From the cell containing the given text, extract its center point as (X, Y) coordinate. 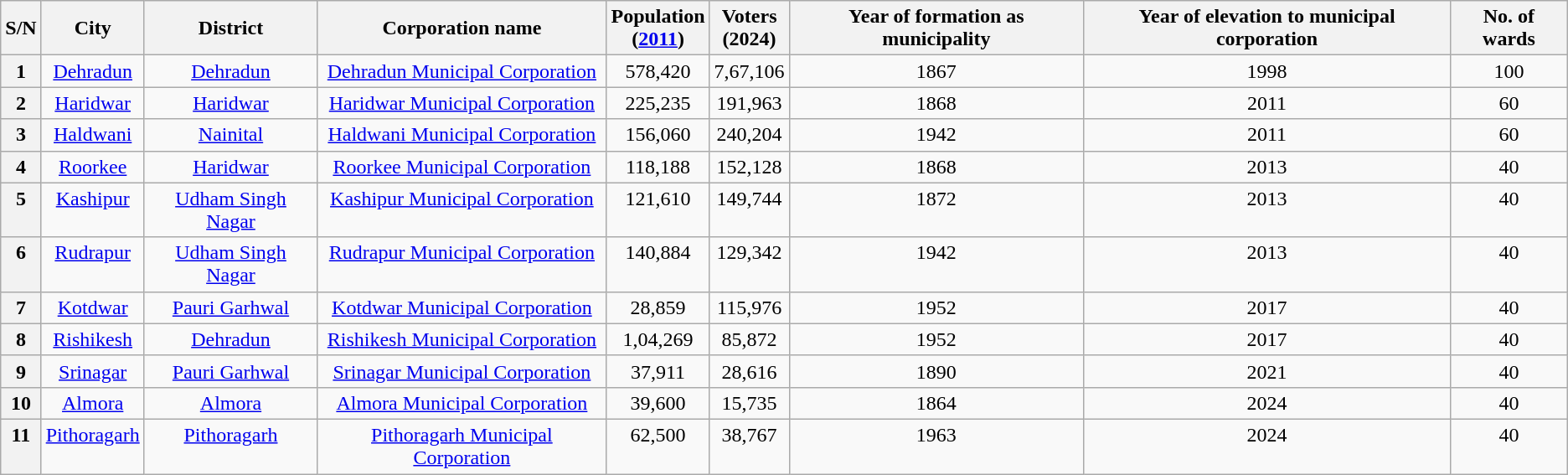
121,610 (658, 209)
28,616 (749, 371)
Almora Municipal Corporation (462, 403)
7,67,106 (749, 71)
Dehradun Municipal Corporation (462, 71)
2 (21, 103)
85,872 (749, 339)
1 (21, 71)
1867 (936, 71)
Rishikesh (92, 339)
38,767 (749, 446)
Kashipur Municipal Corporation (462, 209)
Haldwani Municipal Corporation (462, 135)
11 (21, 446)
Haldwani (92, 135)
Population (2011) (658, 28)
City (92, 28)
1998 (1267, 71)
Pithoragarh Municipal Corporation (462, 446)
Kashipur (92, 209)
Roorkee (92, 167)
No. of wards (1509, 28)
Nainital (231, 135)
39,600 (658, 403)
28,859 (658, 307)
Rudrapur (92, 265)
9 (21, 371)
Srinagar (92, 371)
156,060 (658, 135)
1864 (936, 403)
118,188 (658, 167)
District (231, 28)
3 (21, 135)
Corporation name (462, 28)
1963 (936, 446)
1,04,269 (658, 339)
7 (21, 307)
S/N (21, 28)
5 (21, 209)
240,204 (749, 135)
100 (1509, 71)
6 (21, 265)
Year of formation as municipality (936, 28)
115,976 (749, 307)
1890 (936, 371)
Roorkee Municipal Corporation (462, 167)
10 (21, 403)
Kotdwar Municipal Corporation (462, 307)
Rudrapur Municipal Corporation (462, 265)
1872 (936, 209)
149,744 (749, 209)
191,963 (749, 103)
62,500 (658, 446)
Srinagar Municipal Corporation (462, 371)
225,235 (658, 103)
15,735 (749, 403)
140,884 (658, 265)
Kotdwar (92, 307)
2021 (1267, 371)
Haridwar Municipal Corporation (462, 103)
129,342 (749, 265)
Rishikesh Municipal Corporation (462, 339)
578,420 (658, 71)
8 (21, 339)
152,128 (749, 167)
Voters (2024) (749, 28)
Year of elevation to municipal corporation (1267, 28)
37,911 (658, 371)
4 (21, 167)
